Output the (X, Y) coordinate of the center of the cell containing the given text.  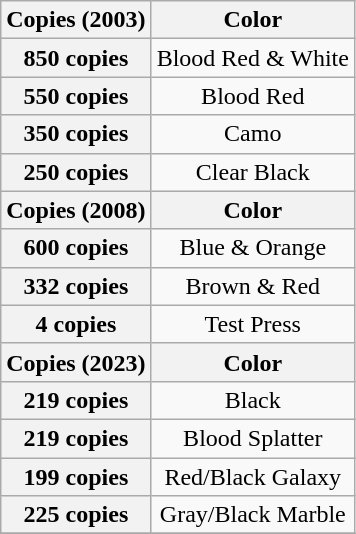
550 copies (76, 96)
Test Press (252, 324)
Black (252, 400)
Copies (2023) (76, 362)
Clear Black (252, 172)
250 copies (76, 172)
Brown & Red (252, 286)
Blood Splatter (252, 438)
Red/Black Galaxy (252, 477)
225 copies (76, 515)
199 copies (76, 477)
Camo (252, 134)
Blood Red & White (252, 58)
Blue & Orange (252, 248)
850 copies (76, 58)
Copies (2008) (76, 210)
332 copies (76, 286)
Gray/Black Marble (252, 515)
Copies (2003) (76, 20)
350 copies (76, 134)
4 copies (76, 324)
Blood Red (252, 96)
600 copies (76, 248)
